Find where the given text appears and provide that cell's center as (X, Y) coordinate. 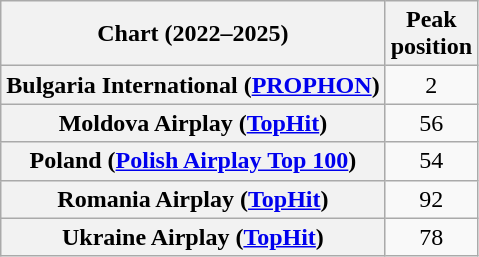
92 (431, 199)
56 (431, 123)
78 (431, 237)
Poland (Polish Airplay Top 100) (193, 161)
Ukraine Airplay (TopHit) (193, 237)
Chart (2022–2025) (193, 34)
Moldova Airplay (TopHit) (193, 123)
Bulgaria International (PROPHON) (193, 85)
Peakposition (431, 34)
54 (431, 161)
2 (431, 85)
Romania Airplay (TopHit) (193, 199)
